Extract the [x, y] coordinate from the center of the cell holding the provided text.  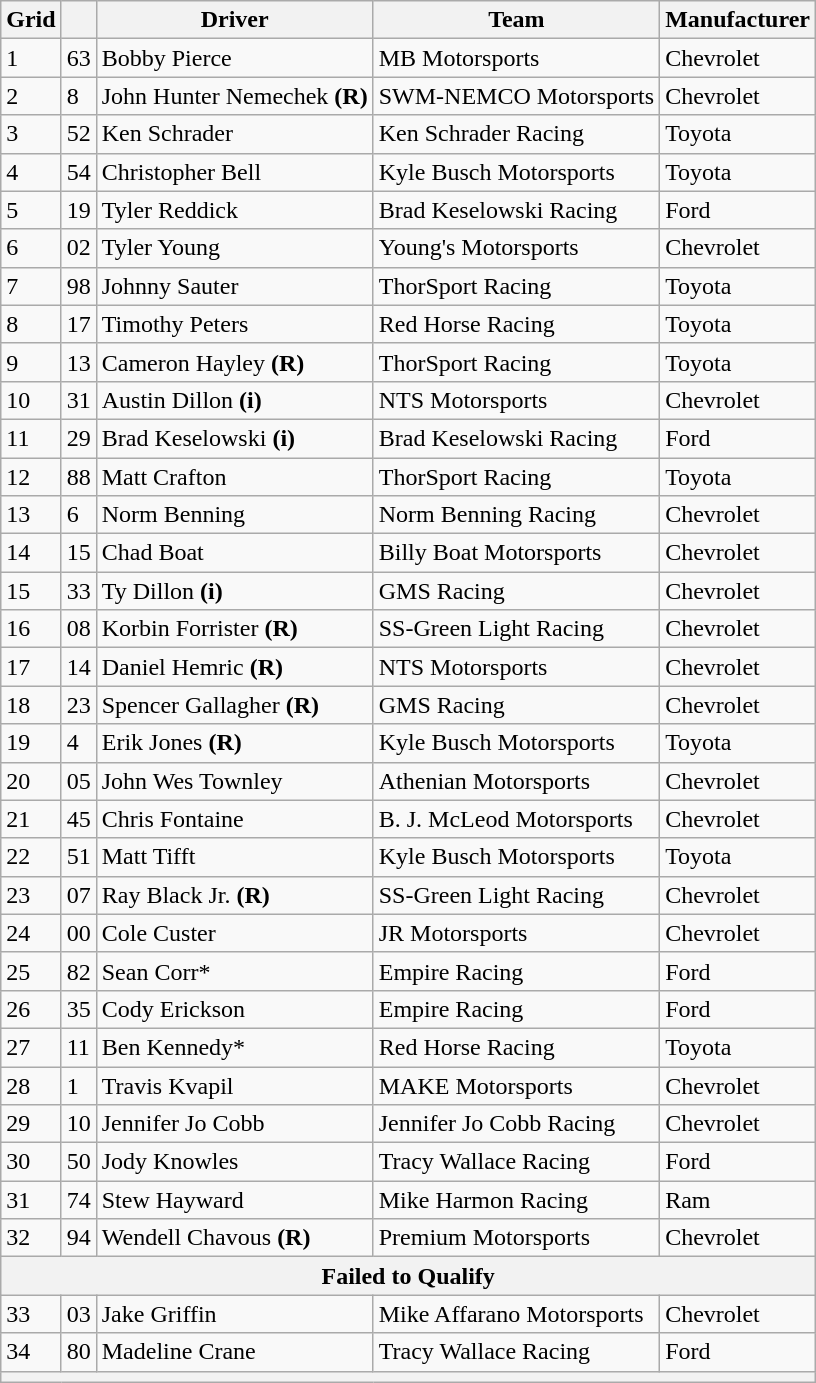
Young's Motorsports [516, 248]
63 [78, 58]
Jennifer Jo Cobb Racing [516, 1124]
07 [78, 895]
51 [78, 857]
SWM-NEMCO Motorsports [516, 96]
Travis Kvapil [234, 1085]
Manufacturer [738, 20]
Daniel Hemric (R) [234, 667]
05 [78, 781]
80 [78, 1352]
Ben Kennedy* [234, 1047]
Bobby Pierce [234, 58]
Spencer Gallagher (R) [234, 705]
00 [78, 933]
Team [516, 20]
Cole Custer [234, 933]
MAKE Motorsports [516, 1085]
82 [78, 971]
Jody Knowles [234, 1162]
Timothy Peters [234, 324]
B. J. McLeod Motorsports [516, 819]
18 [31, 705]
Ken Schrader [234, 134]
21 [31, 819]
08 [78, 629]
Stew Hayward [234, 1200]
Billy Boat Motorsports [516, 553]
26 [31, 1009]
2 [31, 96]
Korbin Forrister (R) [234, 629]
Grid [31, 20]
Tyler Young [234, 248]
45 [78, 819]
Matt Crafton [234, 477]
3 [31, 134]
Erik Jones (R) [234, 743]
02 [78, 248]
Madeline Crane [234, 1352]
20 [31, 781]
03 [78, 1314]
John Wes Townley [234, 781]
94 [78, 1238]
Jennifer Jo Cobb [234, 1124]
Cameron Hayley (R) [234, 362]
74 [78, 1200]
54 [78, 172]
Driver [234, 20]
Matt Tifft [234, 857]
9 [31, 362]
88 [78, 477]
35 [78, 1009]
30 [31, 1162]
Mike Harmon Racing [516, 1200]
22 [31, 857]
50 [78, 1162]
16 [31, 629]
25 [31, 971]
Sean Corr* [234, 971]
Austin Dillon (i) [234, 400]
Jake Griffin [234, 1314]
Ken Schrader Racing [516, 134]
5 [31, 210]
Failed to Qualify [408, 1276]
Chris Fontaine [234, 819]
Brad Keselowski (i) [234, 438]
Cody Erickson [234, 1009]
Wendell Chavous (R) [234, 1238]
Tyler Reddick [234, 210]
John Hunter Nemechek (R) [234, 96]
24 [31, 933]
34 [31, 1352]
32 [31, 1238]
Norm Benning Racing [516, 515]
Mike Affarano Motorsports [516, 1314]
7 [31, 286]
Christopher Bell [234, 172]
JR Motorsports [516, 933]
Norm Benning [234, 515]
Ray Black Jr. (R) [234, 895]
98 [78, 286]
27 [31, 1047]
Premium Motorsports [516, 1238]
52 [78, 134]
Johnny Sauter [234, 286]
28 [31, 1085]
Chad Boat [234, 553]
MB Motorsports [516, 58]
Ram [738, 1200]
Athenian Motorsports [516, 781]
Ty Dillon (i) [234, 591]
12 [31, 477]
